Determine the [X, Y] coordinate at the center of the cell enclosing the given text.  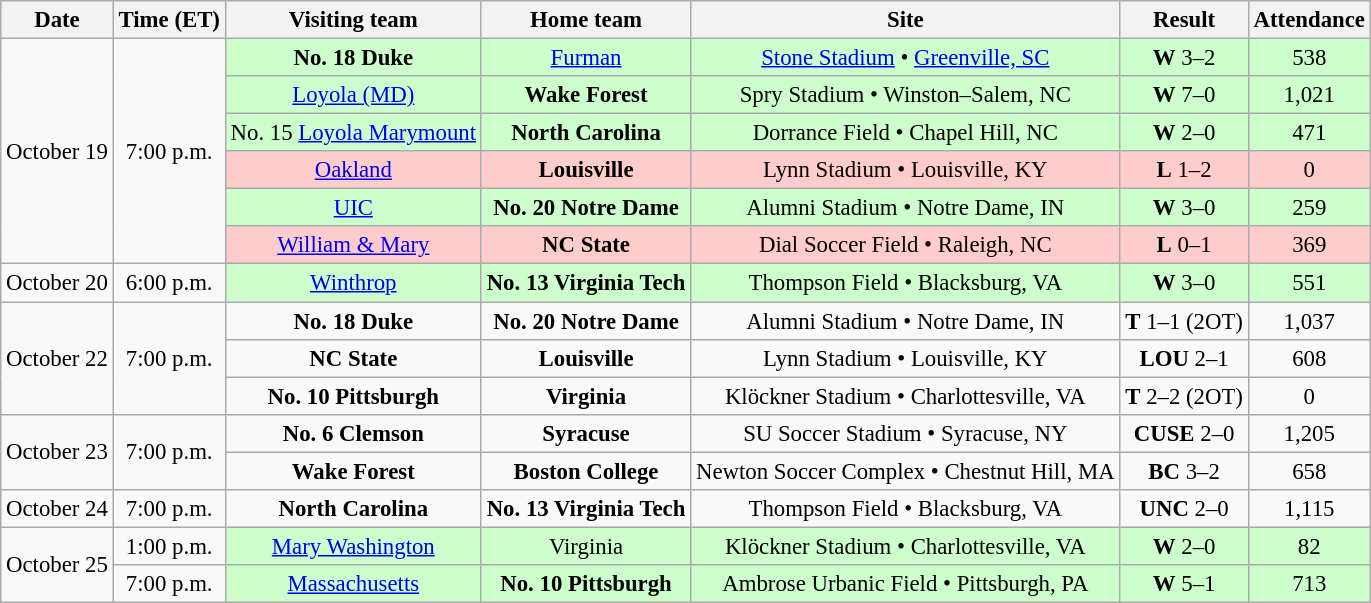
6:00 p.m. [169, 283]
538 [1309, 58]
Ambrose Urbanic Field • Pittsburgh, PA [906, 584]
658 [1309, 471]
BC 3–2 [1184, 471]
713 [1309, 584]
1,021 [1309, 95]
October 19 [57, 152]
October 20 [57, 283]
551 [1309, 283]
Result [1184, 20]
No. 6 Clemson [353, 433]
1,205 [1309, 433]
SU Soccer Stadium • Syracuse, NY [906, 433]
Oakland [353, 170]
UIC [353, 208]
Boston College [586, 471]
Newton Soccer Complex • Chestnut Hill, MA [906, 471]
Stone Stadium • Greenville, SC [906, 58]
William & Mary [353, 245]
Winthrop [353, 283]
Dorrance Field • Chapel Hill, NC [906, 133]
No. 15 Loyola Marymount [353, 133]
608 [1309, 358]
L 1–2 [1184, 170]
Visiting team [353, 20]
1:00 p.m. [169, 546]
T 2–2 (2OT) [1184, 396]
369 [1309, 245]
W 7–0 [1184, 95]
Date [57, 20]
Furman [586, 58]
October 25 [57, 564]
October 24 [57, 509]
Home team [586, 20]
Time (ET) [169, 20]
Mary Washington [353, 546]
CUSE 2–0 [1184, 433]
LOU 2–1 [1184, 358]
W 3–2 [1184, 58]
259 [1309, 208]
Attendance [1309, 20]
1,115 [1309, 509]
Syracuse [586, 433]
82 [1309, 546]
1,037 [1309, 321]
W 5–1 [1184, 584]
L 0–1 [1184, 245]
October 23 [57, 452]
October 22 [57, 358]
Dial Soccer Field • Raleigh, NC [906, 245]
Massachusetts [353, 584]
T 1–1 (2OT) [1184, 321]
UNC 2–0 [1184, 509]
Site [906, 20]
Spry Stadium • Winston–Salem, NC [906, 95]
471 [1309, 133]
Loyola (MD) [353, 95]
